Scan for the cell matching the given text and deliver its [x, y] coordinate at center. 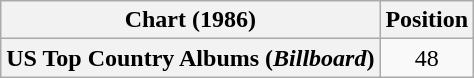
Chart (1986) [190, 20]
Position [427, 20]
US Top Country Albums (Billboard) [190, 58]
48 [427, 58]
